Find where the given text appears and provide that cell's center as (X, Y) coordinate. 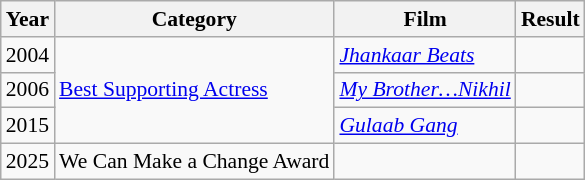
Jhankaar Beats (424, 55)
My Brother…Nikhil (424, 90)
Category (194, 19)
2006 (28, 90)
Film (424, 19)
2015 (28, 126)
Result (550, 19)
Gulaab Gang (424, 126)
2025 (28, 162)
Year (28, 19)
2004 (28, 55)
Best Supporting Actress (194, 90)
We Can Make a Change Award (194, 162)
